Capture the cell that displays the provided text and extract its [x, y] central coordinate. 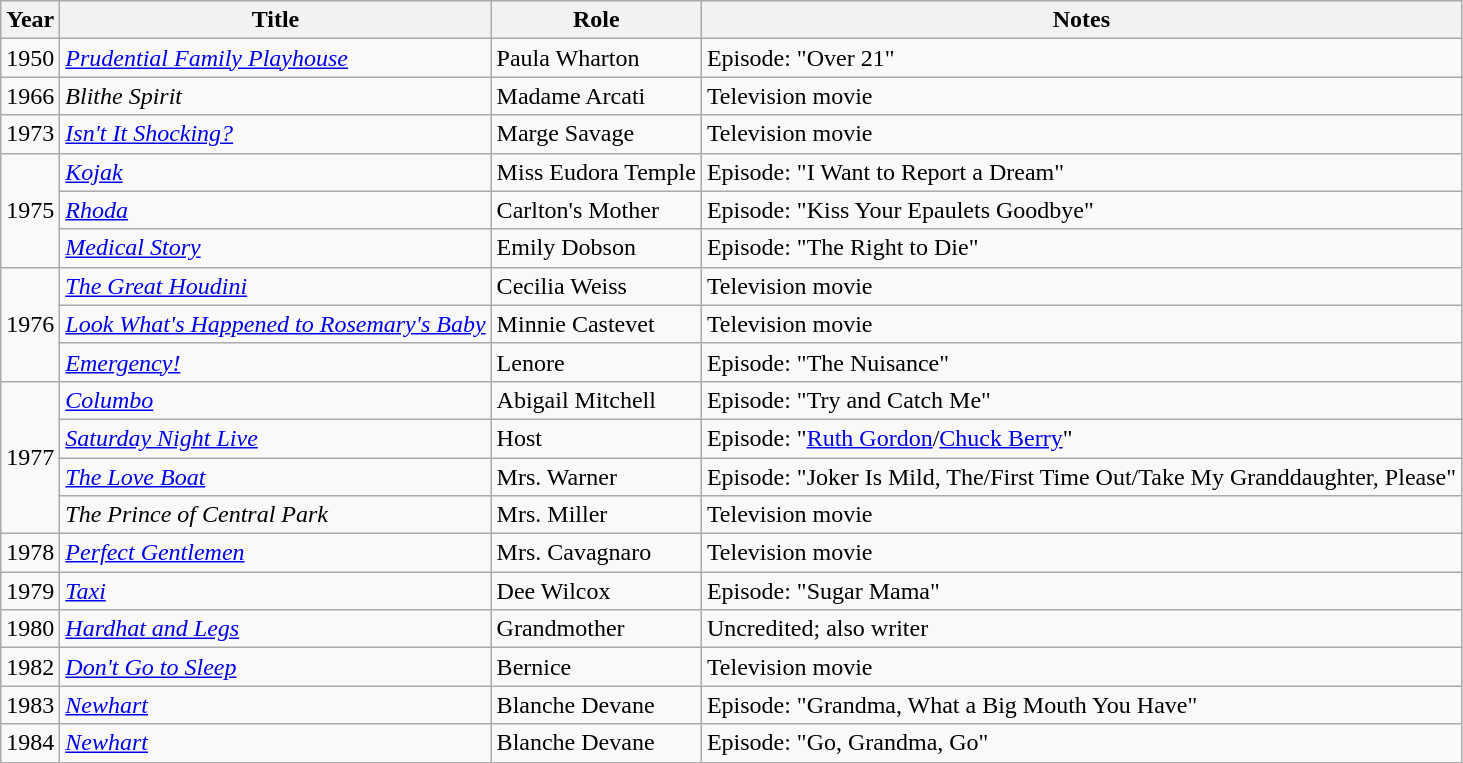
1982 [30, 667]
Bernice [596, 667]
1979 [30, 591]
Grandmother [596, 629]
Blithe Spirit [276, 96]
The Prince of Central Park [276, 515]
Episode: "The Right to Die" [1081, 248]
Year [30, 20]
Perfect Gentlemen [276, 553]
Don't Go to Sleep [276, 667]
Mrs. Warner [596, 477]
Episode: "Try and Catch Me" [1081, 400]
Episode: "Kiss Your Epaulets Goodbye" [1081, 210]
Madame Arcati [596, 96]
Hardhat and Legs [276, 629]
Role [596, 20]
Episode: "Over 21" [1081, 58]
Emily Dobson [596, 248]
1976 [30, 324]
Rhoda [276, 210]
Marge Savage [596, 134]
Mrs. Miller [596, 515]
Abigail Mitchell [596, 400]
Emergency! [276, 362]
Taxi [276, 591]
Episode: "Joker Is Mild, The/First Time Out/Take My Granddaughter, Please" [1081, 477]
Medical Story [276, 248]
Episode: "Go, Grandma, Go" [1081, 743]
Isn't It Shocking? [276, 134]
Title [276, 20]
Dee Wilcox [596, 591]
1984 [30, 743]
Episode: "Grandma, What a Big Mouth You Have" [1081, 705]
Episode: "Sugar Mama" [1081, 591]
Carlton's Mother [596, 210]
The Love Boat [276, 477]
1950 [30, 58]
Columbo [276, 400]
Host [596, 438]
Minnie Castevet [596, 324]
Uncredited; also writer [1081, 629]
The Great Houdini [276, 286]
Lenore [596, 362]
Episode: "The Nuisance" [1081, 362]
Paula Wharton [596, 58]
Look What's Happened to Rosemary's Baby [276, 324]
1966 [30, 96]
Kojak [276, 172]
Cecilia Weiss [596, 286]
1983 [30, 705]
Notes [1081, 20]
1975 [30, 210]
1977 [30, 457]
1978 [30, 553]
Miss Eudora Temple [596, 172]
Mrs. Cavagnaro [596, 553]
Episode: "I Want to Report a Dream" [1081, 172]
1973 [30, 134]
Episode: "Ruth Gordon/Chuck Berry" [1081, 438]
Saturday Night Live [276, 438]
Prudential Family Playhouse [276, 58]
1980 [30, 629]
